Return the (x, y) coordinate for the center point of the cell that contains the specified text.  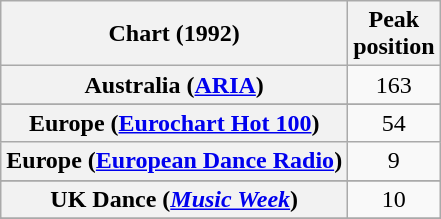
Peakposition (394, 34)
10 (394, 199)
Europe (Eurochart Hot 100) (174, 123)
163 (394, 85)
Chart (1992) (174, 34)
UK Dance (Music Week) (174, 199)
9 (394, 161)
Australia (ARIA) (174, 85)
54 (394, 123)
Europe (European Dance Radio) (174, 161)
